Locate the cell with the specified text and output its [x, y] center coordinate. 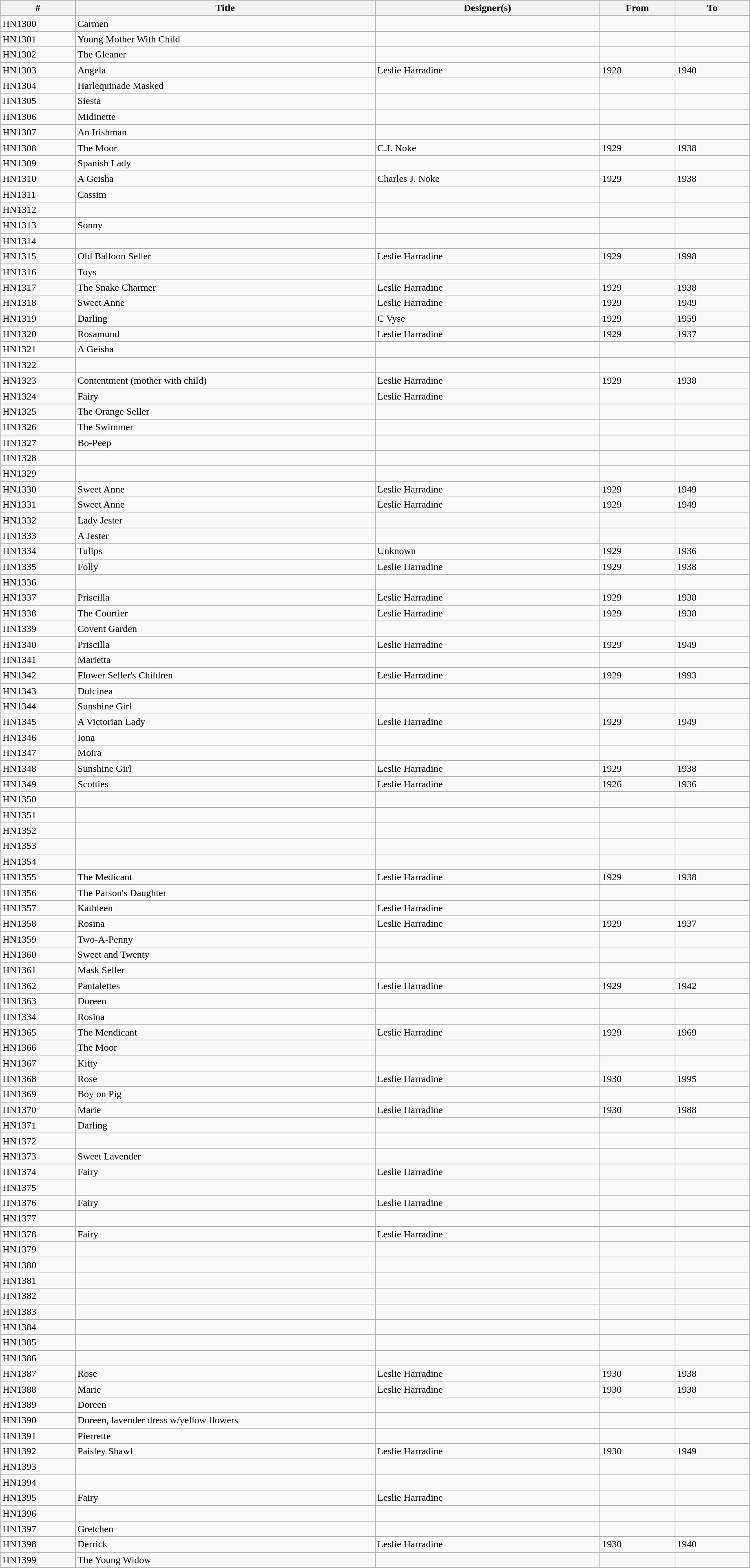
Midinette [225, 117]
The Swimmer [225, 427]
Moira [225, 753]
Folly [225, 567]
To [712, 8]
1928 [637, 70]
1959 [712, 318]
HN1350 [38, 799]
Unknown [488, 551]
HN1349 [38, 784]
The Young Widow [225, 1560]
HN1386 [38, 1358]
HN1300 [38, 24]
HN1391 [38, 1435]
1926 [637, 784]
HN1388 [38, 1389]
HN1348 [38, 769]
Young Mother With Child [225, 39]
HN1373 [38, 1156]
HN1305 [38, 101]
HN1308 [38, 148]
Dulcinea [225, 691]
HN1314 [38, 241]
HN1345 [38, 722]
1998 [712, 256]
Bo-Peep [225, 442]
1995 [712, 1079]
C Vyse [488, 318]
HN1389 [38, 1405]
HN1312 [38, 210]
HN1397 [38, 1529]
Mask Seller [225, 970]
The Gleaner [225, 55]
HN1387 [38, 1374]
A Victorian Lady [225, 722]
HN1327 [38, 442]
HN1323 [38, 380]
HN1304 [38, 86]
HN1396 [38, 1513]
HN1306 [38, 117]
Angela [225, 70]
HN1382 [38, 1296]
HN1361 [38, 970]
Pantalettes [225, 986]
HN1379 [38, 1250]
Kitty [225, 1063]
HN1395 [38, 1498]
HN1321 [38, 349]
HN1302 [38, 55]
Gretchen [225, 1529]
Sonny [225, 225]
HN1366 [38, 1048]
Two-A-Penny [225, 939]
HN1320 [38, 334]
HN1363 [38, 1001]
HN1309 [38, 163]
The Medicant [225, 877]
HN1331 [38, 505]
HN1318 [38, 303]
HN1357 [38, 908]
HN1353 [38, 846]
HN1352 [38, 830]
Carmen [225, 24]
The Snake Charmer [225, 287]
HN1328 [38, 458]
Flower Seller's Children [225, 675]
Covent Garden [225, 629]
HN1393 [38, 1467]
HN1358 [38, 923]
Siesta [225, 101]
HN1341 [38, 660]
HN1394 [38, 1482]
HN1351 [38, 815]
HN1375 [38, 1188]
Kathleen [225, 908]
Sweet and Twenty [225, 955]
HN1324 [38, 396]
HN1330 [38, 489]
HN1365 [38, 1032]
HN1311 [38, 194]
Cassim [225, 194]
HN1371 [38, 1125]
Tulips [225, 551]
HN1316 [38, 272]
The Orange Seller [225, 411]
HN1383 [38, 1312]
HN1340 [38, 644]
HN1313 [38, 225]
HN1370 [38, 1110]
HN1301 [38, 39]
Title [225, 8]
HN1347 [38, 753]
Designer(s) [488, 8]
HN1354 [38, 861]
HN1367 [38, 1063]
HN1303 [38, 70]
HN1381 [38, 1281]
HN1315 [38, 256]
Contentment (mother with child) [225, 380]
From [637, 8]
The Mendicant [225, 1032]
Charles J. Noke [488, 179]
HN1360 [38, 955]
The Parson's Daughter [225, 892]
HN1329 [38, 474]
HN1326 [38, 427]
HN1378 [38, 1234]
HN1317 [38, 287]
HN1319 [38, 318]
HN1342 [38, 675]
HN1368 [38, 1079]
Paisley Shawl [225, 1451]
HN1399 [38, 1560]
HN1310 [38, 179]
HN1336 [38, 582]
# [38, 8]
HN1377 [38, 1219]
Sweet Lavender [225, 1156]
Spanish Lady [225, 163]
HN1339 [38, 629]
A Jester [225, 536]
HN1380 [38, 1265]
HN1346 [38, 738]
HN1392 [38, 1451]
HN1338 [38, 613]
1993 [712, 675]
HN1374 [38, 1172]
Pierrette [225, 1435]
HN1398 [38, 1544]
Lady Jester [225, 520]
The Courtier [225, 613]
HN1333 [38, 536]
Doreen, lavender dress w/yellow flowers [225, 1420]
HN1344 [38, 707]
HN1369 [38, 1094]
1942 [712, 986]
HN1385 [38, 1343]
Old Balloon Seller [225, 256]
Rosamund [225, 334]
1969 [712, 1032]
HN1372 [38, 1141]
Derrick [225, 1544]
Iona [225, 738]
HN1322 [38, 365]
HN1362 [38, 986]
HN1337 [38, 598]
HN1376 [38, 1203]
HN1335 [38, 567]
HN1355 [38, 877]
1988 [712, 1110]
Harlequinade Masked [225, 86]
HN1384 [38, 1327]
Boy on Pig [225, 1094]
HN1343 [38, 691]
An Irishman [225, 132]
HN1356 [38, 892]
HN1307 [38, 132]
C.J. Noke [488, 148]
HN1359 [38, 939]
HN1390 [38, 1420]
Marietta [225, 660]
HN1332 [38, 520]
Scotties [225, 784]
Toys [225, 272]
HN1325 [38, 411]
